Capture the cell that displays the provided text and extract its [x, y] central coordinate. 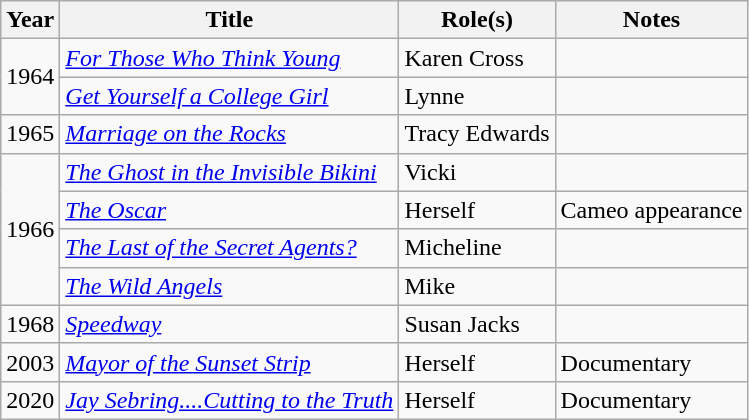
Susan Jacks [477, 324]
Micheline [477, 248]
Cameo appearance [652, 210]
For Those Who Think Young [230, 58]
Title [230, 20]
Get Yourself a College Girl [230, 96]
Vicki [477, 172]
Lynne [477, 96]
Karen Cross [477, 58]
1966 [30, 229]
The Wild Angels [230, 286]
2003 [30, 362]
Marriage on the Rocks [230, 134]
Tracy Edwards [477, 134]
Speedway [230, 324]
1968 [30, 324]
The Last of the Secret Agents? [230, 248]
The Ghost in the Invisible Bikini [230, 172]
Mike [477, 286]
2020 [30, 400]
Jay Sebring....Cutting to the Truth [230, 400]
Notes [652, 20]
Year [30, 20]
Role(s) [477, 20]
The Oscar [230, 210]
1964 [30, 77]
1965 [30, 134]
Mayor of the Sunset Strip [230, 362]
